Scan for the cell matching the given text and deliver its (x, y) coordinate at center. 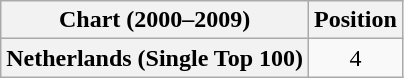
Netherlands (Single Top 100) (155, 58)
Position (356, 20)
Chart (2000–2009) (155, 20)
4 (356, 58)
